Locate the cell with the specified text and output its [X, Y] center coordinate. 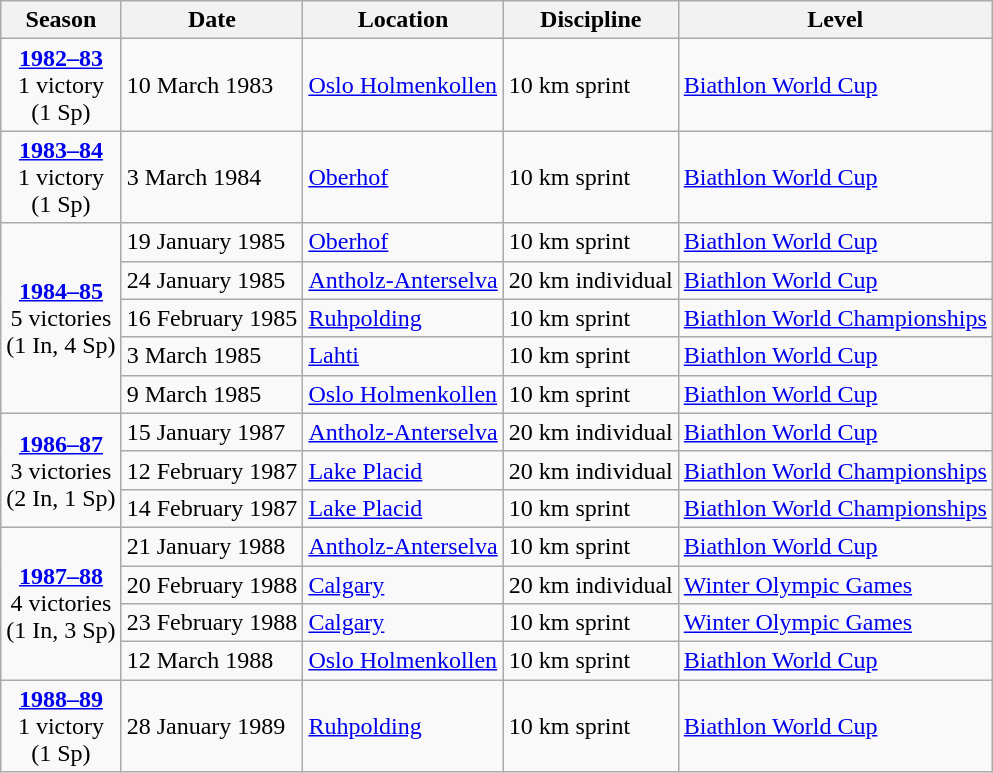
14 February 1987 [212, 508]
1988–89 1 victory (1 Sp) [61, 726]
23 February 1988 [212, 623]
Level [835, 20]
Discipline [590, 20]
12 March 1988 [212, 661]
Season [61, 20]
3 March 1985 [212, 356]
28 January 1989 [212, 726]
19 January 1985 [212, 242]
10 March 1983 [212, 85]
20 February 1988 [212, 585]
1984–85 5 victories (1 In, 4 Sp) [61, 318]
Location [403, 20]
3 March 1984 [212, 177]
9 March 1985 [212, 394]
12 February 1987 [212, 470]
1983–84 1 victory (1 Sp) [61, 177]
Date [212, 20]
15 January 1987 [212, 432]
1986–87 3 victories (2 In, 1 Sp) [61, 470]
16 February 1985 [212, 318]
24 January 1985 [212, 280]
1987–88 4 victories (1 In, 3 Sp) [61, 603]
1982–83 1 victory (1 Sp) [61, 85]
21 January 1988 [212, 546]
Lahti [403, 356]
